For the text-containing cell, return its midpoint in (X, Y) coordinate format. 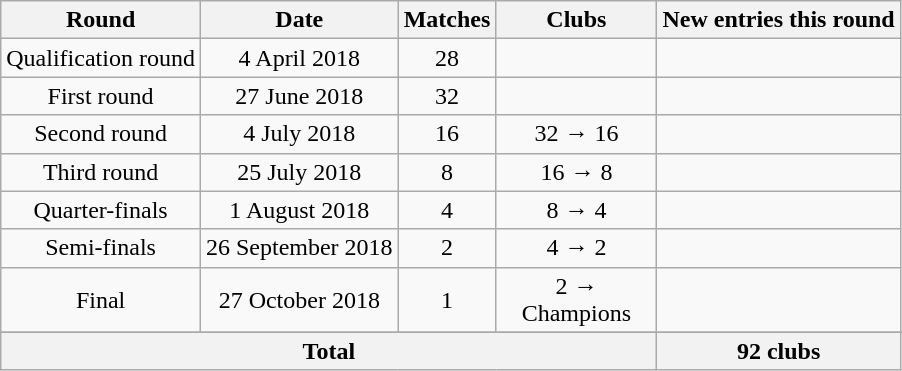
New entries this round (778, 20)
4 (447, 210)
1 (447, 300)
Matches (447, 20)
32 → 16 (576, 134)
26 September 2018 (299, 248)
32 (447, 96)
4 April 2018 (299, 58)
Final (101, 300)
2 → Champions (576, 300)
8 → 4 (576, 210)
28 (447, 58)
Quarter-finals (101, 210)
Third round (101, 172)
2 (447, 248)
First round (101, 96)
Second round (101, 134)
Qualification round (101, 58)
16 (447, 134)
1 August 2018 (299, 210)
Round (101, 20)
25 July 2018 (299, 172)
8 (447, 172)
16 → 8 (576, 172)
Date (299, 20)
92 clubs (778, 351)
Clubs (576, 20)
27 October 2018 (299, 300)
Total (329, 351)
4 July 2018 (299, 134)
4 → 2 (576, 248)
Semi-finals (101, 248)
27 June 2018 (299, 96)
